Return [X, Y] of the center of cell containing provided text 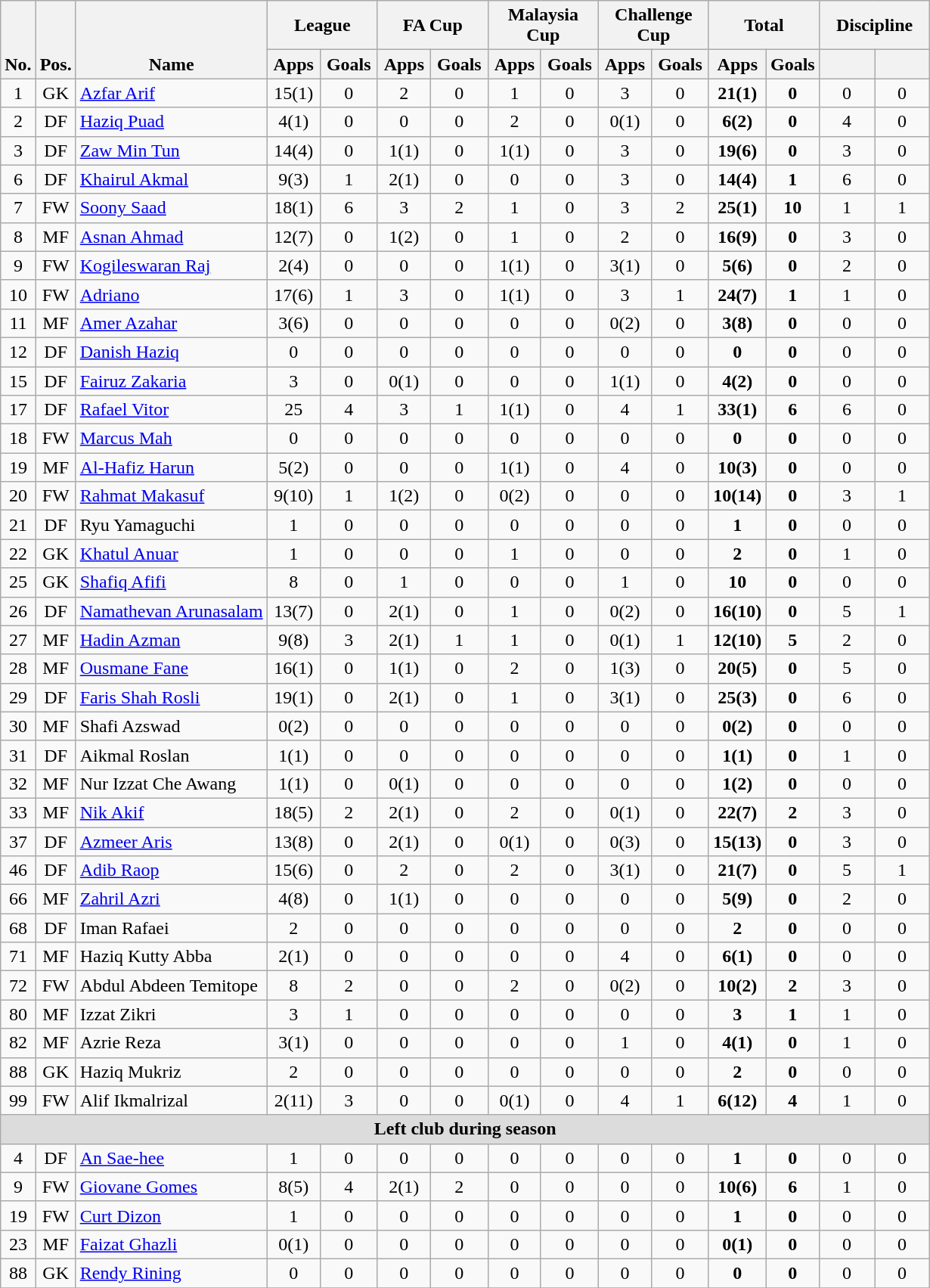
9(8) [293, 640]
99 [18, 1100]
Ousmane Fane [171, 669]
Ryu Yamaguchi [171, 525]
Azmeer Aris [171, 842]
Challenge Cup [653, 26]
15(6) [293, 871]
18(5) [293, 812]
19(6) [737, 151]
Al-Hafiz Harun [171, 467]
22(7) [737, 812]
16(1) [293, 669]
League [322, 26]
Haziq Kutty Abba [171, 957]
21 [18, 525]
Marcus Mah [171, 439]
Azfar Arif [171, 93]
72 [18, 985]
2(11) [293, 1100]
Namathevan Arunasalam [171, 611]
Curt Dizon [171, 1215]
22 [18, 554]
Shafiq Afifi [171, 582]
6(12) [737, 1100]
0(3) [625, 842]
24(7) [737, 294]
Khairul Akmal [171, 179]
Total [764, 26]
28 [18, 669]
13(7) [293, 611]
Left club during season [466, 1129]
No. [18, 39]
Asnan Ahmad [171, 237]
Alif Ikmalrizal [171, 1100]
10(6) [737, 1187]
18 [18, 439]
Name [171, 39]
12(10) [737, 640]
9(10) [293, 496]
4(8) [293, 899]
27 [18, 640]
71 [18, 957]
5(9) [737, 899]
Kogileswaran Raj [171, 265]
21(1) [737, 93]
13(8) [293, 842]
Discipline [875, 26]
15(13) [737, 842]
18(1) [293, 208]
Nik Akif [171, 812]
Fairuz Zakaria [171, 380]
10(2) [737, 985]
Iman Rafaei [171, 928]
Izzat Zikri [171, 1014]
68 [18, 928]
33(1) [737, 410]
32 [18, 784]
Rahmat Makasuf [171, 496]
8(5) [293, 1187]
23 [18, 1244]
29 [18, 697]
80 [18, 1014]
6(1) [737, 957]
17(6) [293, 294]
82 [18, 1043]
Khatul Anuar [171, 554]
Danish Haziq [171, 352]
Nur Izzat Che Awang [171, 784]
20 [18, 496]
25(3) [737, 697]
19(1) [293, 697]
Adriano [171, 294]
Amer Azahar [171, 323]
Hadin Azman [171, 640]
2(4) [293, 265]
33 [18, 812]
7 [18, 208]
46 [18, 871]
Giovane Gomes [171, 1187]
Rafael Vitor [171, 410]
12(7) [293, 237]
Zaw Min Tun [171, 151]
10(3) [737, 467]
21(7) [737, 871]
Haziq Mukriz [171, 1072]
Faris Shah Rosli [171, 697]
26 [18, 611]
16(10) [737, 611]
10(14) [737, 496]
1(3) [625, 669]
6(2) [737, 122]
Haziq Puad [171, 122]
An Sae-hee [171, 1158]
FA Cup [432, 26]
31 [18, 755]
15 [18, 380]
Abdul Abdeen Temitope [171, 985]
Rendy Rining [171, 1273]
11 [18, 323]
30 [18, 726]
12 [18, 352]
20(5) [737, 669]
5(2) [293, 467]
Azrie Reza [171, 1043]
Zahril Azri [171, 899]
Pos. [56, 39]
Adib Raop [171, 871]
Malaysia Cup [543, 26]
5(6) [737, 265]
9(3) [293, 179]
Shafi Azswad [171, 726]
25(1) [737, 208]
Soony Saad [171, 208]
16(9) [737, 237]
Aikmal Roslan [171, 755]
3(8) [737, 323]
66 [18, 899]
4(2) [737, 380]
Faizat Ghazli [171, 1244]
17 [18, 410]
3(6) [293, 323]
15(1) [293, 93]
37 [18, 842]
